Return [x, y] of the center of cell containing provided text 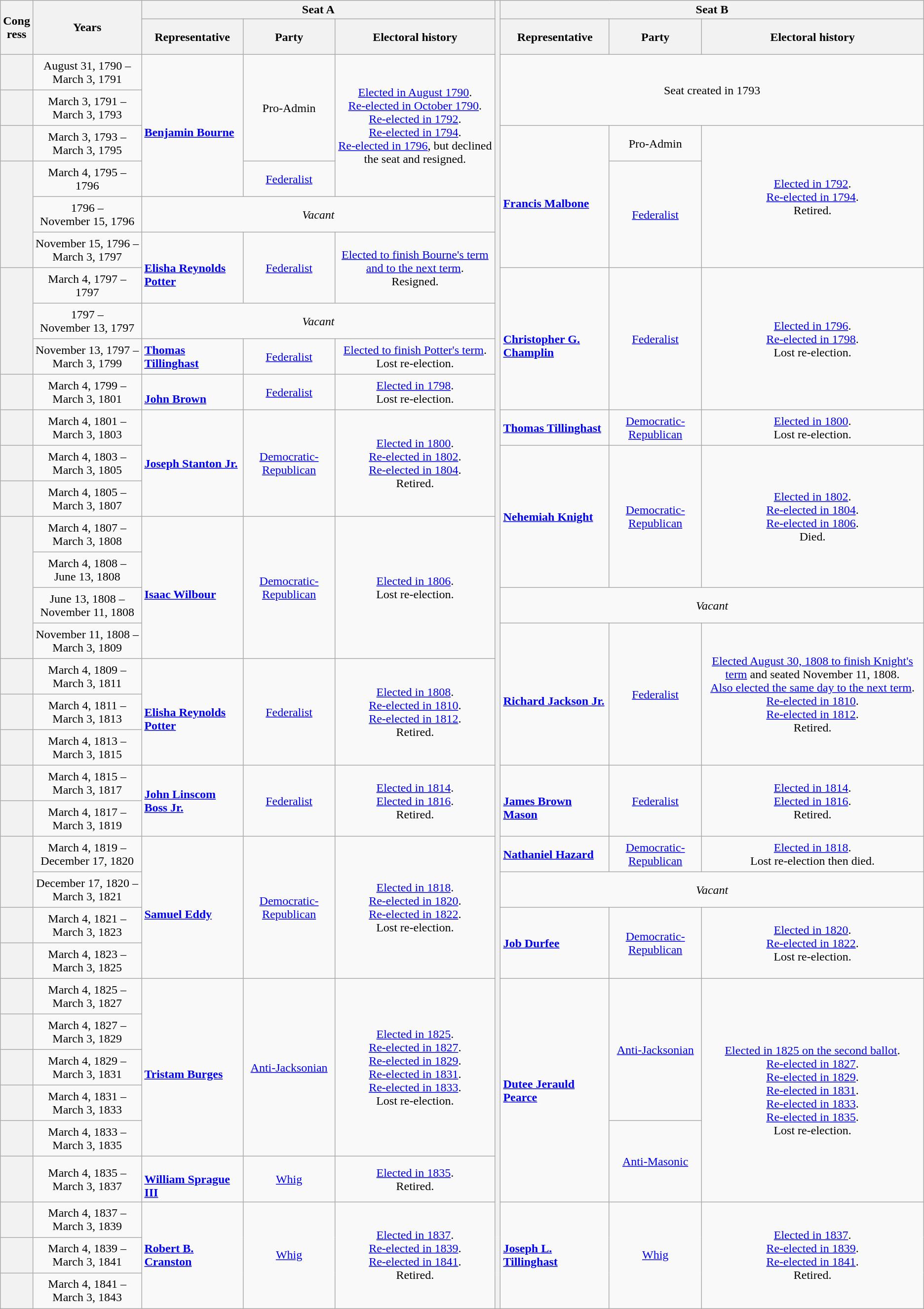
March 4, 1799 –March 3, 1801 [87, 392]
March 4, 1841 –March 3, 1843 [87, 1291]
March 4, 1819 –December 17, 1820 [87, 854]
March 3, 1791 –March 3, 1793 [87, 108]
Elected in 1800.Re-elected in 1802.Re-elected in 1804.Retired. [415, 463]
Dutee Jerauld Pearce [555, 1090]
March 4, 1835 –March 3, 1837 [87, 1179]
Elected in 1825 on the second ballot.Re-elected in 1827.Re-elected in 1829.Re-elected in 1831.Re-elected in 1833.Re-elected in 1835.Lost re-election. [812, 1090]
Elected in 1792.Re-elected in 1794.Retired. [812, 197]
Elected in 1806.Lost re-election. [415, 588]
Nehemiah Knight [555, 517]
Seat B [712, 10]
March 4, 1797 –1797 [87, 286]
Samuel Eddy [192, 908]
Job Durfee [555, 943]
March 4, 1833 –March 3, 1835 [87, 1139]
Robert B. Cranston [192, 1255]
1797 –November 13, 1797 [87, 321]
Francis Malbone [555, 197]
March 4, 1827 –March 3, 1829 [87, 1032]
Anti-Masonic [655, 1161]
March 4, 1811 –March 3, 1813 [87, 712]
Years [87, 28]
John Brown [192, 392]
December 17, 1820 –March 3, 1821 [87, 890]
Elected in August 1790.Re-elected in October 1790.Re-elected in 1792.Re-elected in 1794.Re-elected in 1796, but declined the seat and resigned. [415, 126]
Elected in 1798.Lost re-election. [415, 392]
March 4, 1825 –March 3, 1827 [87, 997]
Elected to finish Potter's term.Lost re-election. [415, 357]
March 4, 1803 –March 3, 1805 [87, 463]
March 4, 1807 –March 3, 1808 [87, 535]
Benjamin Bourne [192, 126]
March 4, 1837 –March 3, 1839 [87, 1220]
March 4, 1813 –March 3, 1815 [87, 748]
November 13, 1797 –March 3, 1799 [87, 357]
March 4, 1829 –March 3, 1831 [87, 1068]
Elected in 1835.Retired. [415, 1179]
June 13, 1808 –November 11, 1808 [87, 606]
Elected in 1818.Lost re-election then died. [812, 854]
March 4, 1839 –March 3, 1841 [87, 1255]
August 31, 1790 –March 3, 1791 [87, 73]
Seat created in 1793 [712, 90]
Congress [17, 28]
James Brown Mason [555, 801]
March 4, 1817 –March 3, 1819 [87, 819]
Nathaniel Hazard [555, 854]
Elected in 1818.Re-elected in 1820.Re-elected in 1822.Lost re-election. [415, 908]
March 4, 1821 –March 3, 1823 [87, 925]
Christopher G. Champlin [555, 339]
Elected in 1825.Re-elected in 1827.Re-elected in 1829.Re-elected in 1831.Re-elected in 1833.Lost re-election. [415, 1068]
1796 –November 15, 1796 [87, 215]
Joseph L. Tillinghast [555, 1255]
March 4, 1801 –March 3, 1803 [87, 428]
March 3, 1793 –March 3, 1795 [87, 144]
March 4, 1823 –March 3, 1825 [87, 961]
March 4, 1795 –1796 [87, 179]
Elected in 1800.Lost re-election. [812, 428]
November 11, 1808 –March 3, 1809 [87, 641]
March 4, 1815 –March 3, 1817 [87, 783]
Isaac Wilbour [192, 588]
Elected to finish Bourne's term and to the next term.Resigned. [415, 268]
November 15, 1796 –March 3, 1797 [87, 250]
Richard Jackson Jr. [555, 694]
Joseph Stanton Jr. [192, 463]
William Sprague III [192, 1179]
John Linscom Boss Jr. [192, 801]
March 4, 1809 –March 3, 1811 [87, 677]
March 4, 1805 –March 3, 1807 [87, 499]
Elected in 1796.Re-elected in 1798.Lost re-election. [812, 339]
Elected in 1808.Re-elected in 1810.Re-elected in 1812.Retired. [415, 712]
Tristam Burges [192, 1068]
Seat A [318, 10]
March 4, 1831 –March 3, 1833 [87, 1103]
Elected in 1802.Re-elected in 1804.Re-elected in 1806.Died. [812, 517]
March 4, 1808 –June 13, 1808 [87, 570]
Elected in 1820.Re-elected in 1822.Lost re-election. [812, 943]
